Determine the (X, Y) coordinate at the center of the cell enclosing the given text.  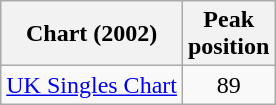
89 (228, 85)
Chart (2002) (92, 34)
UK Singles Chart (92, 85)
Peakposition (228, 34)
